Locate the cell with the specified text and output its (x, y) center coordinate. 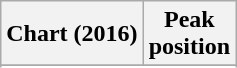
Peakposition (189, 34)
Chart (2016) (72, 34)
